Detect which cell encompasses the target text, then output its (x, y) center coordinate. 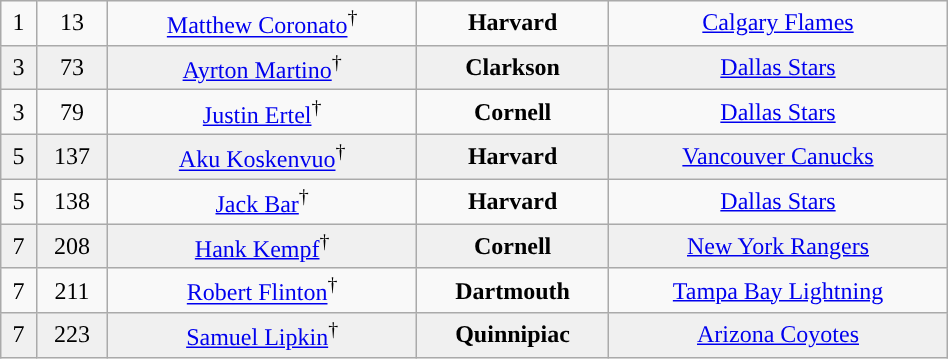
Dartmouth (512, 290)
Ayrton Martino† (262, 68)
79 (72, 112)
Clarkson (512, 68)
13 (72, 24)
Vancouver Canucks (778, 156)
Justin Ertel† (262, 112)
73 (72, 68)
138 (72, 202)
New York Rangers (778, 246)
211 (72, 290)
137 (72, 156)
Hank Kempf† (262, 246)
Samuel Lipkin† (262, 336)
223 (72, 336)
Matthew Coronato† (262, 24)
Arizona Coyotes (778, 336)
Jack Bar† (262, 202)
Calgary Flames (778, 24)
208 (72, 246)
Aku Koskenvuo† (262, 156)
Robert Flinton† (262, 290)
1 (18, 24)
Quinnipiac (512, 336)
Tampa Bay Lightning (778, 290)
